Return the [x, y] coordinate for the center point of the cell that contains the specified text.  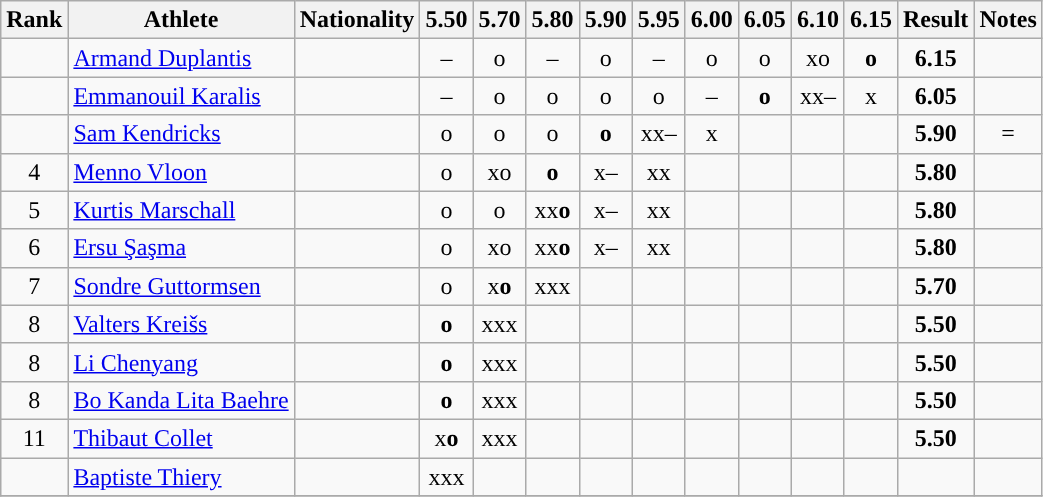
Athlete [181, 20]
= [1008, 134]
Armand Duplantis [181, 58]
Rank [34, 20]
5.95 [658, 20]
Baptiste Thiery [181, 477]
6.00 [712, 20]
Sam Kendricks [181, 134]
7 [34, 286]
Bo Kanda Lita Baehre [181, 400]
Ersu Şaşma [181, 248]
Emmanouil Karalis [181, 96]
Result [935, 20]
6 [34, 248]
Notes [1008, 20]
Nationality [357, 20]
Valters Kreišs [181, 324]
4 [34, 172]
11 [34, 438]
Kurtis Marschall [181, 210]
Li Chenyang [181, 362]
5 [34, 210]
Thibaut Collet [181, 438]
6.10 [818, 20]
Menno Vloon [181, 172]
Sondre Guttormsen [181, 286]
